Return the (x, y) coordinate for the center point of the cell that contains the specified text.  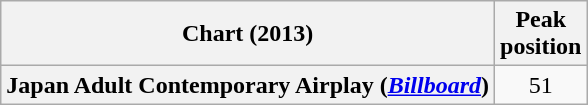
Chart (2013) (248, 34)
Japan Adult Contemporary Airplay (Billboard) (248, 85)
51 (541, 85)
Peakposition (541, 34)
